Identify which cell holds the provided text, then report its [x, y] central coordinate. 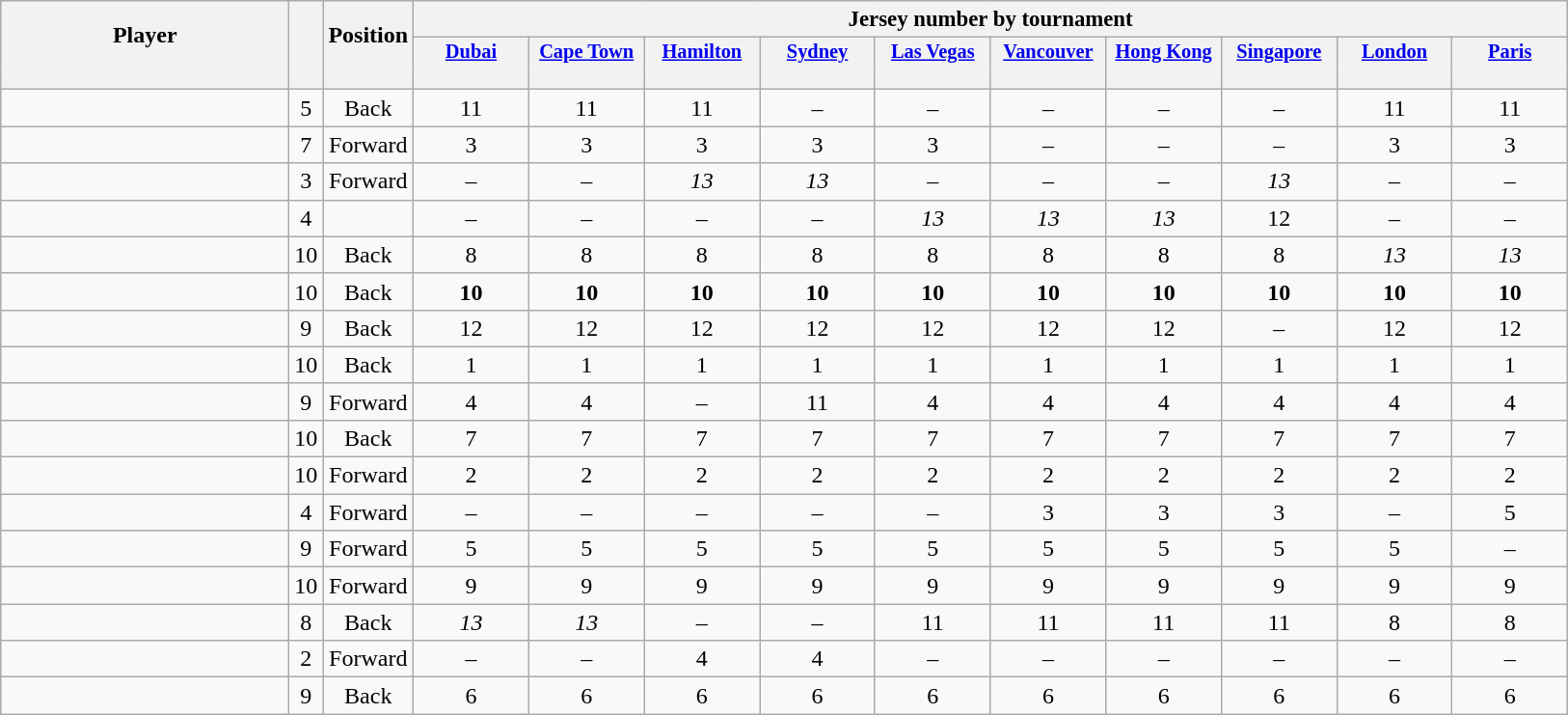
Singapore [1279, 52]
London [1394, 52]
Vancouver [1048, 52]
Hong Kong [1164, 52]
Hamilton [702, 52]
Player [145, 35]
Sydney [818, 52]
Position [368, 35]
Cape Town [586, 52]
Jersey number by tournament [991, 19]
Dubai [472, 52]
Paris [1510, 52]
Las Vegas [933, 52]
